Pinpoint the cell where the given text exists, returning its [X, Y] midpoint coordinate. 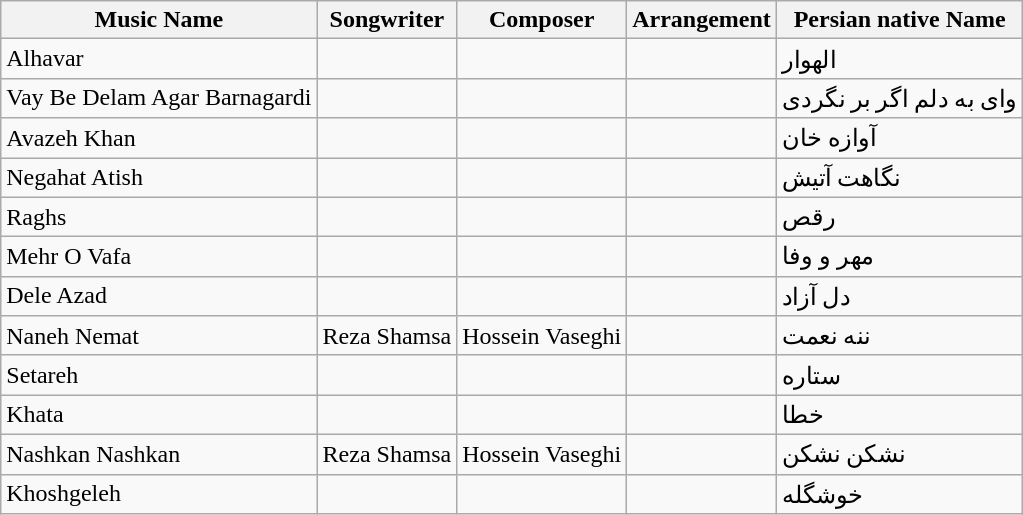
ننه نعمت [900, 336]
Naneh Nemat [159, 336]
Songwriter [387, 20]
Negahat Atish [159, 178]
Composer [542, 20]
Alhavar [159, 59]
Music Name [159, 20]
خوشگله [900, 494]
رقص [900, 217]
Arrangement [702, 20]
نشکن نشکن [900, 454]
وای به دلم اگر بر نگردی [900, 98]
مهر و وفا [900, 257]
Setareh [159, 375]
Vay Be Delam Agar Barnagardi [159, 98]
الهوار [900, 59]
نگاهت آتیش [900, 178]
Nashkan Nashkan [159, 454]
Khoshgeleh [159, 494]
Persian native Name [900, 20]
Avazeh Khan [159, 138]
آوازه خان [900, 138]
Dele Azad [159, 296]
خطا [900, 415]
Khata [159, 415]
Raghs [159, 217]
ستاره [900, 375]
دل آزاد [900, 296]
Mehr O Vafa [159, 257]
